Locate the cell with the specified text and output its [x, y] center coordinate. 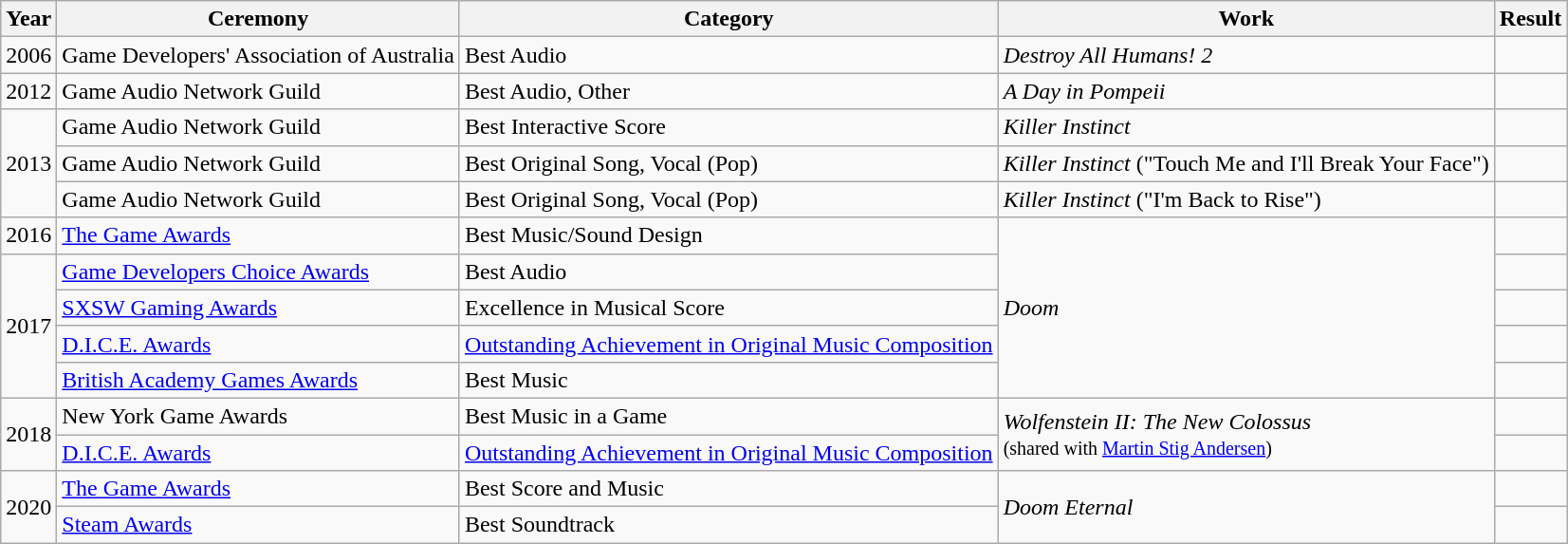
2006 [28, 55]
Steam Awards [258, 525]
British Academy Games Awards [258, 380]
2020 [28, 507]
Best Music in a Game [729, 416]
Game Developers Choice Awards [258, 272]
2018 [28, 434]
Category [729, 19]
SXSW Gaming Awards [258, 308]
Best Music [729, 380]
2016 [28, 235]
Game Developers' Association of Australia [258, 55]
Work [1246, 19]
2012 [28, 91]
Killer Instinct ("I'm Back to Rise") [1246, 199]
New York Game Awards [258, 416]
Excellence in Musical Score [729, 308]
Doom [1246, 308]
A Day in Pompeii [1246, 91]
Doom Eternal [1246, 507]
2017 [28, 326]
Best Audio, Other [729, 91]
Destroy All Humans! 2 [1246, 55]
Killer Instinct [1246, 127]
Best Interactive Score [729, 127]
Killer Instinct ("Touch Me and I'll Break Your Face") [1246, 163]
2013 [28, 163]
Ceremony [258, 19]
Wolfenstein II: The New Colossus(shared with Martin Stig Andersen) [1246, 434]
Best Music/Sound Design [729, 235]
Year [28, 19]
Best Soundtrack [729, 525]
Best Score and Music [729, 489]
Result [1530, 19]
